Scan for the cell matching the given text and deliver its (X, Y) coordinate at center. 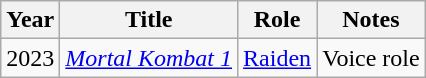
Raiden (278, 58)
Notes (372, 20)
2023 (30, 58)
Mortal Kombat 1 (149, 58)
Year (30, 20)
Voice role (372, 58)
Title (149, 20)
Role (278, 20)
